Identify which cell holds the provided text, then report its [x, y] central coordinate. 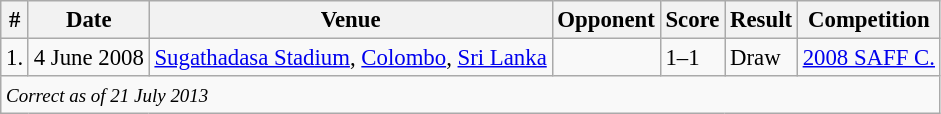
2008 SAFF C. [868, 58]
Competition [868, 20]
Draw [762, 58]
Opponent [606, 20]
# [15, 20]
Correct as of 21 July 2013 [471, 95]
Date [88, 20]
1. [15, 58]
Result [762, 20]
1–1 [692, 58]
Score [692, 20]
Sugathadasa Stadium, Colombo, Sri Lanka [350, 58]
4 June 2008 [88, 58]
Venue [350, 20]
